Find where the given text appears and provide that cell's center as [x, y] coordinate. 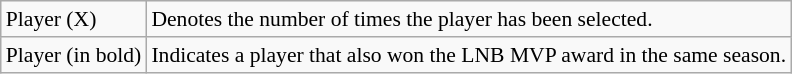
Player (in bold) [74, 55]
Player (X) [74, 19]
Indicates a player that also won the LNB MVP award in the same season. [468, 55]
Denotes the number of times the player has been selected. [468, 19]
